Locate the cell with the specified text and output its [x, y] center coordinate. 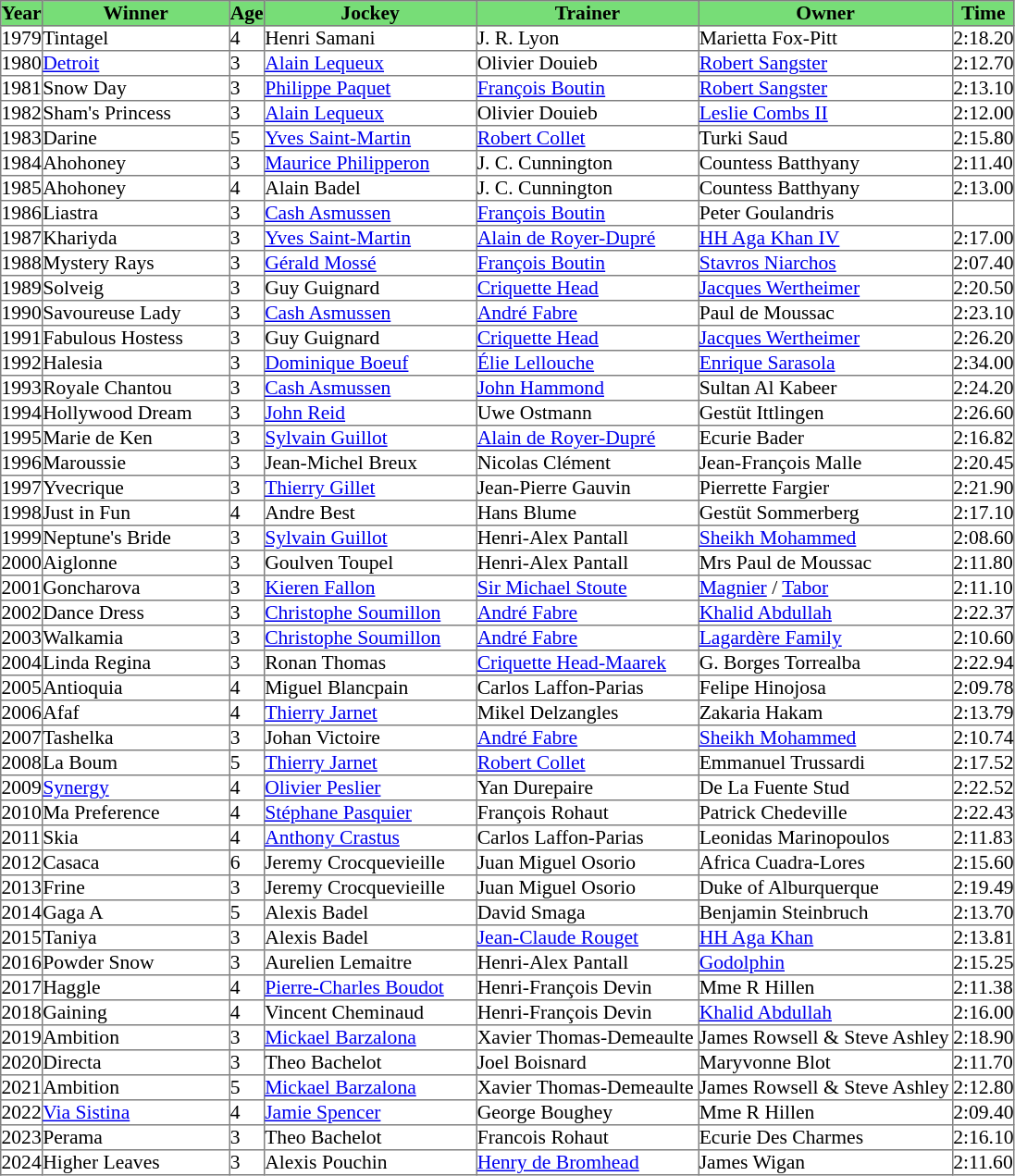
2:09.40 [983, 1112]
Frine [135, 888]
2:21.90 [983, 489]
Philippe Paquet [370, 89]
2:11.70 [983, 1062]
Tintagel [135, 39]
Goulven Toupel [370, 563]
2013 [22, 888]
J. R. Lyon [588, 39]
2:15.60 [983, 862]
Tashelka [135, 738]
Jean-Claude Rouget [588, 938]
Antioquia [135, 688]
2:13.10 [983, 89]
Via Sistina [135, 1112]
Africa Cuadra-Lores [825, 862]
Liastra [135, 213]
Henry de Bromhead [588, 1162]
Alexis Pouchin [370, 1162]
Walkamia [135, 638]
2:22.43 [983, 812]
2007 [22, 738]
2006 [22, 712]
Powder Snow [135, 962]
2008 [22, 762]
1991 [22, 339]
2:22.37 [983, 613]
2005 [22, 688]
Turki Saud [825, 139]
Fabulous Hostess [135, 339]
2:11.40 [983, 163]
2023 [22, 1138]
Dominique Boeuf [370, 363]
Maroussie [135, 463]
Casaca [135, 862]
2001 [22, 588]
Francois Rohaut [588, 1138]
Pierrette Fargier [825, 489]
1999 [22, 538]
2016 [22, 962]
2:13.00 [983, 189]
Peter Goulandris [825, 213]
Detroit [135, 63]
George Boughey [588, 1112]
2002 [22, 613]
Nicolas Clément [588, 463]
Mystery Rays [135, 263]
2:34.00 [983, 363]
Mrs Paul de Moussac [825, 563]
Johan Victoire [370, 738]
2020 [22, 1062]
1983 [22, 139]
1993 [22, 389]
2017 [22, 988]
Zakaria Hakam [825, 712]
Owner [825, 13]
Miguel Blancpain [370, 688]
Marietta Fox-Pitt [825, 39]
1987 [22, 239]
2:20.45 [983, 463]
2:13.79 [983, 712]
Royale Chantou [135, 389]
Benjamin Steinbruch [825, 912]
2:20.50 [983, 289]
Aurelien Lemaitre [370, 962]
1985 [22, 189]
2:13.81 [983, 938]
Hans Blume [588, 513]
1996 [22, 463]
2:17.10 [983, 513]
Paul de Moussac [825, 313]
2000 [22, 563]
6 [246, 862]
2:12.80 [983, 1088]
Darine [135, 139]
Olivier Peslier [370, 788]
Winner [135, 13]
Haggle [135, 988]
2:11.80 [983, 563]
Emmanuel Trussardi [825, 762]
Henri Samani [370, 39]
2021 [22, 1088]
2003 [22, 638]
Joel Boisnard [588, 1062]
Criquette Head-Maarek [588, 662]
Afaf [135, 712]
1989 [22, 289]
Gaga A [135, 912]
Marie de Ken [135, 439]
1986 [22, 213]
1980 [22, 63]
2:16.82 [983, 439]
Stavros Niarchos [825, 263]
Anthony Crastus [370, 838]
2:24.20 [983, 389]
Age [246, 13]
Goncharova [135, 588]
Gestüt Sommerberg [825, 513]
2:13.70 [983, 912]
2:07.40 [983, 263]
Vincent Cheminaud [370, 1012]
2:17.00 [983, 239]
Synergy [135, 788]
Ma Preference [135, 812]
2:10.60 [983, 638]
Godolphin [825, 962]
Aiglonne [135, 563]
Hollywood Dream [135, 413]
2:11.83 [983, 838]
2009 [22, 788]
2:11.38 [983, 988]
2:11.10 [983, 588]
Jean-Pierre Gauvin [588, 489]
2:12.70 [983, 63]
2:17.52 [983, 762]
1984 [22, 163]
2:10.74 [983, 738]
1992 [22, 363]
Magnier / Tabor [825, 588]
Gestüt Ittlingen [825, 413]
Jockey [370, 13]
Uwe Ostmann [588, 413]
2018 [22, 1012]
Mikel Delzangles [588, 712]
2011 [22, 838]
Perama [135, 1138]
2:22.52 [983, 788]
2:19.49 [983, 888]
David Smaga [588, 912]
Kieren Fallon [370, 588]
Leslie Combs II [825, 113]
La Boum [135, 762]
2004 [22, 662]
2:08.60 [983, 538]
1998 [22, 513]
2:09.78 [983, 688]
Year [22, 13]
Andre Best [370, 513]
Khariyda [135, 239]
Taniya [135, 938]
2019 [22, 1038]
2015 [22, 938]
Yan Durepaire [588, 788]
Maryvonne Blot [825, 1062]
Lagardère Family [825, 638]
Halesia [135, 363]
Thierry Gillet [370, 489]
2:15.80 [983, 139]
Time [983, 13]
2:11.60 [983, 1162]
2:26.60 [983, 413]
2024 [22, 1162]
1994 [22, 413]
G. Borges Torrealba [825, 662]
HH Aga Khan [825, 938]
Sir Michael Stoute [588, 588]
1982 [22, 113]
Jean-Michel Breux [370, 463]
Patrick Chedeville [825, 812]
Jean-François Malle [825, 463]
2014 [22, 912]
1981 [22, 89]
Ecurie Bader [825, 439]
1995 [22, 439]
1988 [22, 263]
2:12.00 [983, 113]
2:15.25 [983, 962]
2010 [22, 812]
Linda Regina [135, 662]
Just in Fun [135, 513]
Higher Leaves [135, 1162]
Enrique Sarasola [825, 363]
James Wigan [825, 1162]
Leonidas Marinopoulos [825, 838]
Skia [135, 838]
2:16.00 [983, 1012]
Sham's Princess [135, 113]
John Hammond [588, 389]
Jamie Spencer [370, 1112]
François Rohaut [588, 812]
HH Aga Khan IV [825, 239]
Gaining [135, 1012]
Élie Lellouche [588, 363]
Ecurie Des Charmes [825, 1138]
1997 [22, 489]
Maurice Philipperon [370, 163]
Yvecrique [135, 489]
Sultan Al Kabeer [825, 389]
1990 [22, 313]
Stéphane Pasquier [370, 812]
Pierre-Charles Boudot [370, 988]
Solveig [135, 289]
De La Fuente Stud [825, 788]
Neptune's Bride [135, 538]
Alain Badel [370, 189]
Trainer [588, 13]
2:22.94 [983, 662]
2:26.20 [983, 339]
Ronan Thomas [370, 662]
2:16.10 [983, 1138]
Duke of Alburquerque [825, 888]
Felipe Hinojosa [825, 688]
1979 [22, 39]
Snow Day [135, 89]
John Reid [370, 413]
Savoureuse Lady [135, 313]
2022 [22, 1112]
2:18.90 [983, 1038]
2:23.10 [983, 313]
Dance Dress [135, 613]
Gérald Mossé [370, 263]
2:18.20 [983, 39]
Directa [135, 1062]
2012 [22, 862]
